Determine the (X, Y) coordinate at the center of the cell enclosing the given text.  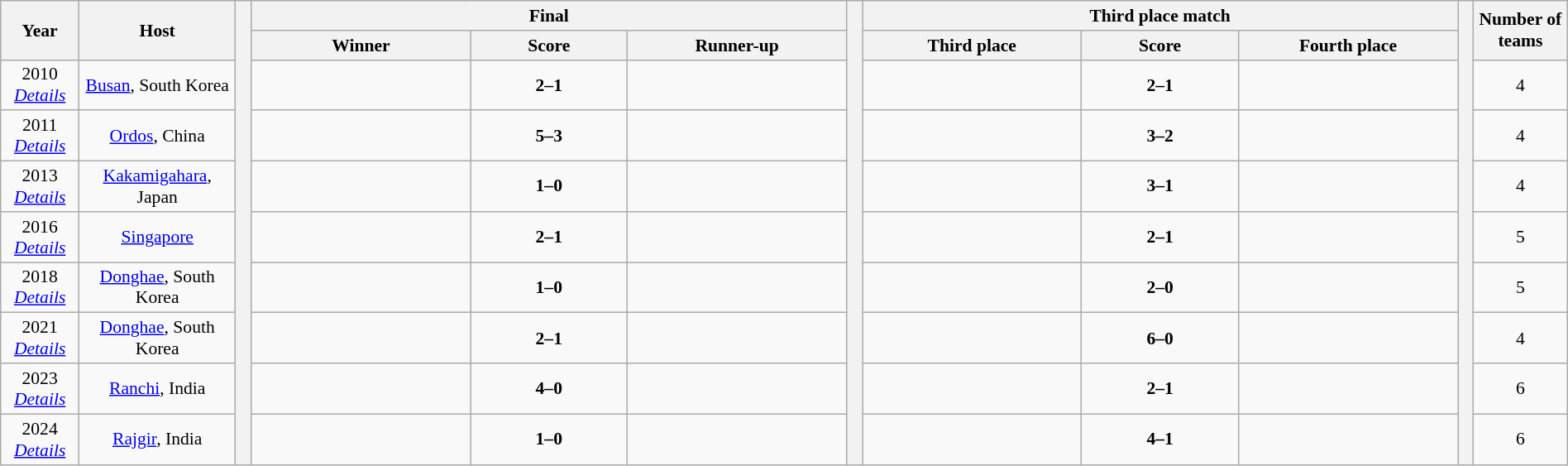
Runner-up (738, 46)
Final (549, 16)
2010Details (40, 84)
Rajgir, India (157, 439)
2011Details (40, 136)
6–0 (1159, 338)
2–0 (1159, 288)
Third place (973, 46)
Ranchi, India (157, 389)
2013Details (40, 187)
3–1 (1159, 187)
4–0 (549, 389)
2024Details (40, 439)
Kakamigahara, Japan (157, 187)
Ordos, China (157, 136)
2021Details (40, 338)
3–2 (1159, 136)
Singapore (157, 237)
2016 Details (40, 237)
Busan, South Korea (157, 84)
2023Details (40, 389)
4–1 (1159, 439)
Winner (361, 46)
Host (157, 30)
Fourth place (1348, 46)
Year (40, 30)
Third place match (1160, 16)
2018 Details (40, 288)
Number of teams (1520, 30)
5–3 (549, 136)
